Identify which cell holds the provided text, then report its (x, y) central coordinate. 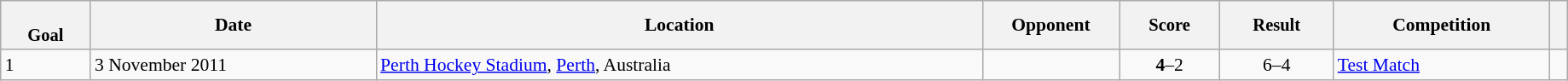
Goal (46, 26)
Score (1170, 26)
Competition (1442, 26)
Test Match (1442, 66)
3 November 2011 (234, 66)
Opponent (1050, 26)
Result (1277, 26)
Date (234, 26)
Perth Hockey Stadium, Perth, Australia (679, 66)
4–2 (1170, 66)
Location (679, 26)
1 (46, 66)
6–4 (1277, 66)
